Output the [x, y] coordinate of the center of the cell containing the given text.  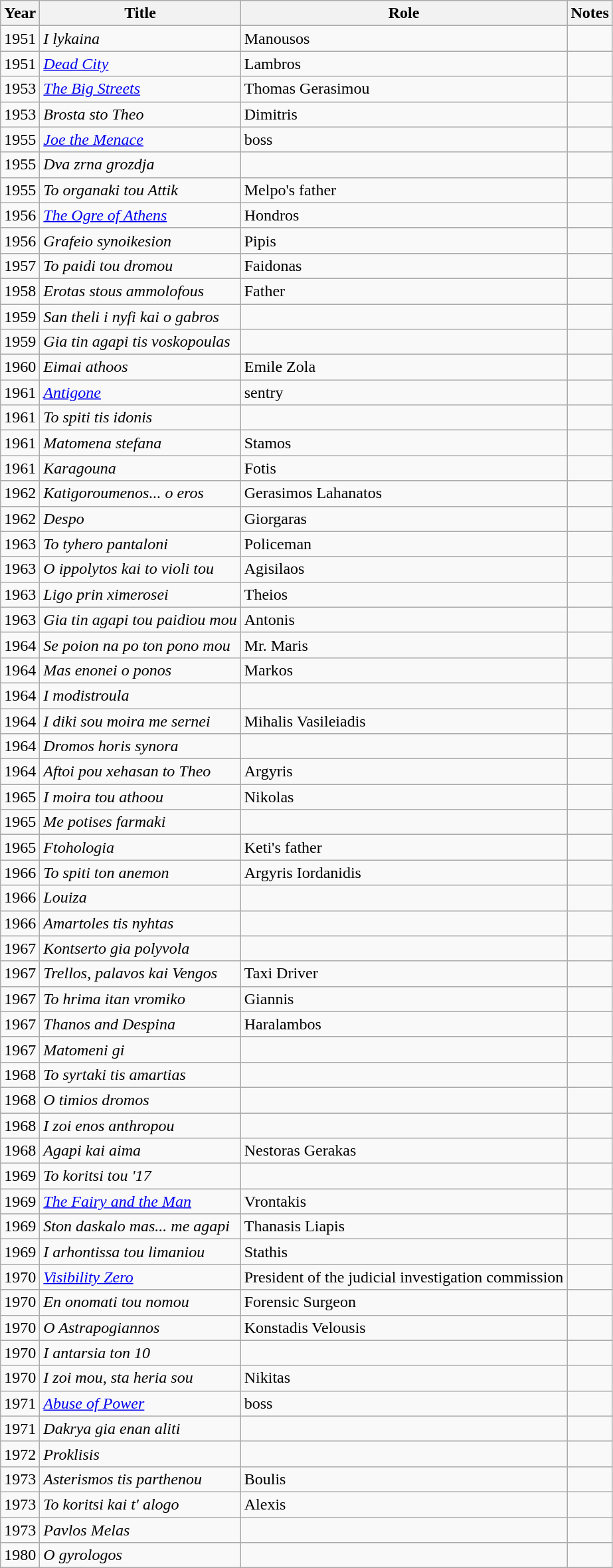
Forensic Surgeon [404, 1302]
The Fairy and the Man [140, 1201]
1960 [20, 367]
Gia tin agapi tou paidiou mou [140, 620]
San theli i nyfi kai o gabros [140, 317]
Haralambos [404, 1024]
The Ogre of Athens [140, 215]
Visibility Zero [140, 1277]
To syrtaki tis amartias [140, 1075]
Asterismos tis parthenou [140, 1479]
To hrima itan vromiko [140, 999]
I modistroula [140, 695]
I arhontissa tou limaniou [140, 1252]
Argyris [404, 772]
Hondros [404, 215]
Eimai athoos [140, 367]
Keti's father [404, 847]
Joe the Menace [140, 139]
Matomena stefana [140, 443]
To organaki tou Attik [140, 190]
Markos [404, 670]
Konstadis Velousis [404, 1328]
Brosta sto Theo [140, 114]
Antigone [140, 392]
Dromos horis synora [140, 746]
Ftohologia [140, 847]
Abuse of Power [140, 1403]
I moira tou athoou [140, 797]
Louiza [140, 898]
Stamos [404, 443]
Alexis [404, 1504]
Agapi kai aima [140, 1151]
Theios [404, 594]
Me potises farmaki [140, 822]
Ligo prin ximerosei [140, 594]
President of the judicial investigation commission [404, 1277]
Giannis [404, 999]
To koritsi kai t' alogo [140, 1504]
Argyris Iordanidis [404, 873]
Vrontakis [404, 1201]
Title [140, 13]
Aftoi pou xehasan to Theo [140, 772]
Dakrya gia enan aliti [140, 1429]
Thanos and Despina [140, 1024]
O Astrapogiannos [140, 1328]
1957 [20, 266]
Nestoras Gerakas [404, 1151]
Mr. Maris [404, 645]
I lykaina [140, 39]
Trellos, palavos kai Vengos [140, 974]
Mas enonei o ponos [140, 670]
Antonis [404, 620]
O ippolytos kai to violi tou [140, 569]
Pipis [404, 240]
Melpo's father [404, 190]
Erotas stous ammolofous [140, 291]
Manousos [404, 39]
En onomati tou nomou [140, 1302]
Gerasimos Lahanatos [404, 493]
Dimitris [404, 114]
Pavlos Melas [140, 1529]
Fotis [404, 468]
I antarsia ton 10 [140, 1353]
Emile Zola [404, 367]
I zoi enos anthropou [140, 1126]
Proklisis [140, 1454]
Amartoles tis nyhtas [140, 923]
Despo [140, 519]
I diki sou moira me sernei [140, 721]
Gia tin agapi tis voskopoulas [140, 342]
O gyrologos [140, 1555]
Giorgaras [404, 519]
1972 [20, 1454]
Faidonas [404, 266]
1958 [20, 291]
Agisilaos [404, 569]
Thanasis Liapis [404, 1227]
Nikolas [404, 797]
Nikitas [404, 1378]
Year [20, 13]
To koritsi tou '17 [140, 1176]
Policeman [404, 544]
Se poion na po ton pono mou [140, 645]
Mihalis Vasileiadis [404, 721]
O timios dromos [140, 1100]
Dead City [140, 64]
I zoi mou, sta heria sou [140, 1378]
Father [404, 291]
Thomas Gerasimou [404, 89]
Matomeni gi [140, 1049]
Katigoroumenos... o eros [140, 493]
Lambros [404, 64]
Kontserto gia polyvola [140, 948]
Stathis [404, 1252]
Karagouna [140, 468]
Dva zrna grozdja [140, 165]
Grafeio synoikesion [140, 240]
sentry [404, 392]
To spiti ton anemon [140, 873]
The Big Streets [140, 89]
Ston daskalo mas... me agapi [140, 1227]
1980 [20, 1555]
To paidi tou dromou [140, 266]
Role [404, 13]
To spiti tis idonis [140, 418]
Boulis [404, 1479]
Notes [590, 13]
Taxi Driver [404, 974]
To tyhero pantaloni [140, 544]
